Scan for the cell matching the given text and deliver its [x, y] coordinate at center. 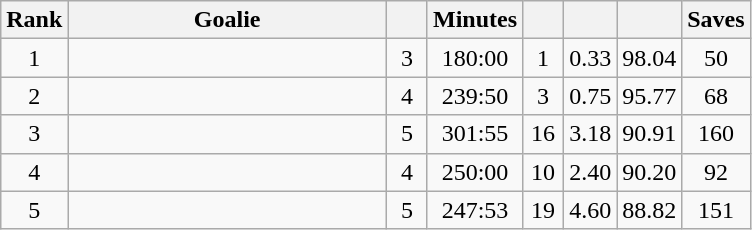
247:53 [474, 210]
239:50 [474, 96]
19 [544, 210]
180:00 [474, 58]
Rank [34, 20]
92 [716, 172]
151 [716, 210]
95.77 [650, 96]
0.33 [590, 58]
88.82 [650, 210]
50 [716, 58]
10 [544, 172]
68 [716, 96]
0.75 [590, 96]
90.20 [650, 172]
4.60 [590, 210]
2 [34, 96]
160 [716, 134]
301:55 [474, 134]
Goalie [228, 20]
2.40 [590, 172]
Saves [716, 20]
3.18 [590, 134]
250:00 [474, 172]
98.04 [650, 58]
90.91 [650, 134]
Minutes [474, 20]
16 [544, 134]
